Search for the cell housing the specified text and yield its [x, y] center coordinate. 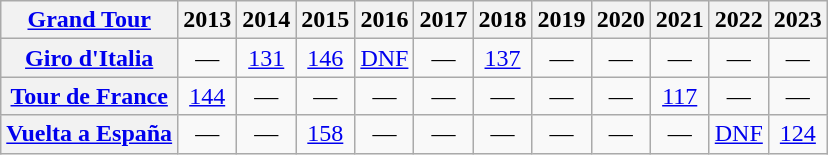
2022 [738, 20]
2021 [680, 20]
146 [326, 58]
2016 [384, 20]
2015 [326, 20]
117 [680, 96]
137 [502, 58]
Tour de France [90, 96]
124 [798, 134]
2014 [266, 20]
Vuelta a España [90, 134]
2013 [208, 20]
2017 [444, 20]
2018 [502, 20]
158 [326, 134]
Giro d'Italia [90, 58]
131 [266, 58]
2020 [620, 20]
144 [208, 96]
Grand Tour [90, 20]
2019 [562, 20]
2023 [798, 20]
